Extract the (x, y) coordinate from the center of the cell holding the provided text.  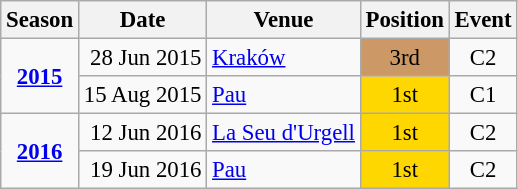
3rd (404, 58)
12 Jun 2016 (142, 133)
C1 (483, 95)
Event (483, 20)
2015 (40, 76)
Venue (284, 20)
Kraków (284, 58)
2016 (40, 152)
15 Aug 2015 (142, 95)
19 Jun 2016 (142, 170)
Date (142, 20)
Position (404, 20)
28 Jun 2015 (142, 58)
Season (40, 20)
La Seu d'Urgell (284, 133)
